Return the (X, Y) coordinate for the center point of the cell that contains the specified text.  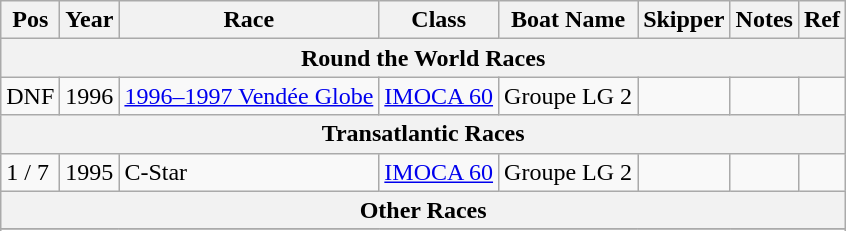
Year (90, 20)
Skipper (684, 20)
Notes (764, 20)
1996–1997 Vendée Globe (249, 96)
Class (439, 20)
Race (249, 20)
1 / 7 (30, 172)
1995 (90, 172)
Ref (822, 20)
Other Races (424, 210)
1996 (90, 96)
Round the World Races (424, 58)
Pos (30, 20)
Boat Name (568, 20)
C-Star (249, 172)
DNF (30, 96)
Transatlantic Races (424, 134)
